Return the [x, y] coordinate for the center point of the cell that contains the specified text.  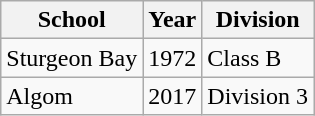
2017 [172, 96]
Division [258, 20]
School [72, 20]
Year [172, 20]
Class B [258, 58]
Sturgeon Bay [72, 58]
Division 3 [258, 96]
Algom [72, 96]
1972 [172, 58]
